Determine the [X, Y] coordinate at the center of the cell enclosing the given text.  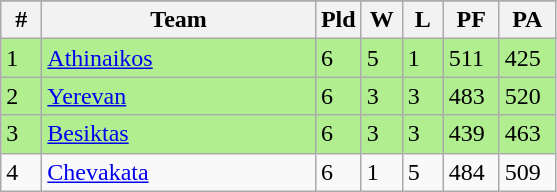
# [22, 20]
439 [471, 134]
PA [527, 20]
483 [471, 96]
509 [527, 172]
W [382, 20]
425 [527, 58]
Athinaikos [179, 58]
4 [22, 172]
Team [179, 20]
PF [471, 20]
Pld [338, 20]
520 [527, 96]
2 [22, 96]
Besiktas [179, 134]
484 [471, 172]
L [422, 20]
Chevakata [179, 172]
511 [471, 58]
Yerevan [179, 96]
463 [527, 134]
